Output the (X, Y) coordinate of the center of the cell containing the given text.  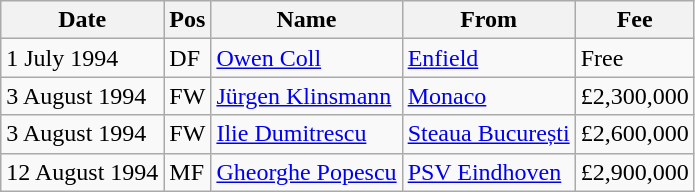
Ilie Dumitrescu (306, 134)
1 July 1994 (82, 58)
From (488, 20)
£2,600,000 (634, 134)
Pos (188, 20)
Steaua București (488, 134)
Free (634, 58)
Owen Coll (306, 58)
Enfield (488, 58)
12 August 1994 (82, 172)
DF (188, 58)
Jürgen Klinsmann (306, 96)
Date (82, 20)
Name (306, 20)
MF (188, 172)
PSV Eindhoven (488, 172)
Fee (634, 20)
£2,300,000 (634, 96)
Gheorghe Popescu (306, 172)
Monaco (488, 96)
£2,900,000 (634, 172)
